Find where the given text appears and provide that cell's center as [X, Y] coordinate. 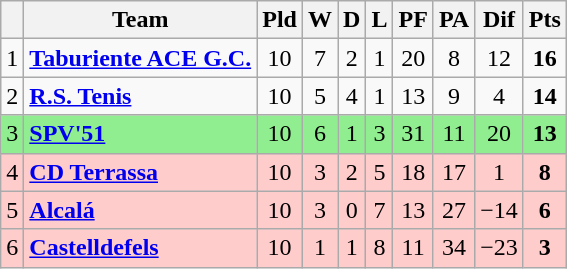
0 [352, 210]
−14 [500, 210]
CD Terrassa [140, 172]
14 [544, 96]
9 [454, 96]
12 [500, 58]
−23 [500, 248]
R.S. Tenis [140, 96]
PF [413, 20]
Castelldefels [140, 248]
17 [454, 172]
D [352, 20]
Pld [280, 20]
Alcalá [140, 210]
W [320, 20]
18 [413, 172]
PA [454, 20]
31 [413, 134]
Team [140, 20]
Dif [500, 20]
Pts [544, 20]
27 [454, 210]
34 [454, 248]
Taburiente ACE G.C. [140, 58]
L [380, 20]
SPV'51 [140, 134]
16 [544, 58]
